Search for the cell housing the specified text and yield its (x, y) center coordinate. 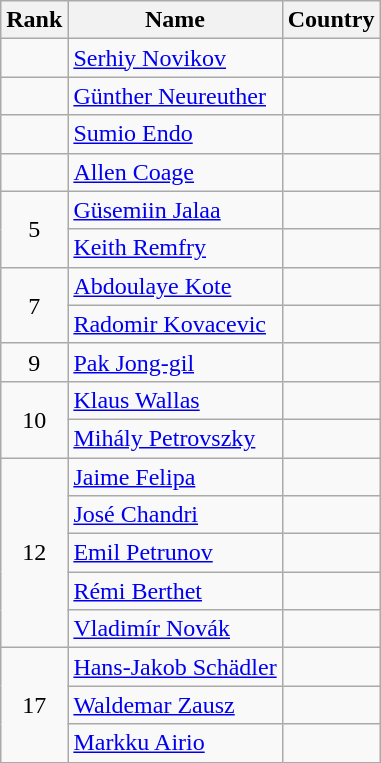
Rémi Berthet (175, 591)
9 (34, 362)
7 (34, 305)
12 (34, 553)
Güsemiin Jalaa (175, 210)
Günther Neureuther (175, 96)
Mihály Petrovszky (175, 438)
5 (34, 229)
Rank (34, 20)
Radomir Kovacevic (175, 324)
Hans-Jakob Schädler (175, 667)
Klaus Wallas (175, 400)
Pak Jong-gil (175, 362)
17 (34, 705)
Country (331, 20)
Abdoulaye Kote (175, 286)
Emil Petrunov (175, 553)
José Chandri (175, 515)
Name (175, 20)
Sumio Endo (175, 134)
10 (34, 419)
Allen Coage (175, 172)
Serhiy Novikov (175, 58)
Markku Airio (175, 743)
Waldemar Zausz (175, 705)
Keith Remfry (175, 248)
Jaime Felipa (175, 477)
Vladimír Novák (175, 629)
